Capture the cell that displays the provided text and extract its (X, Y) central coordinate. 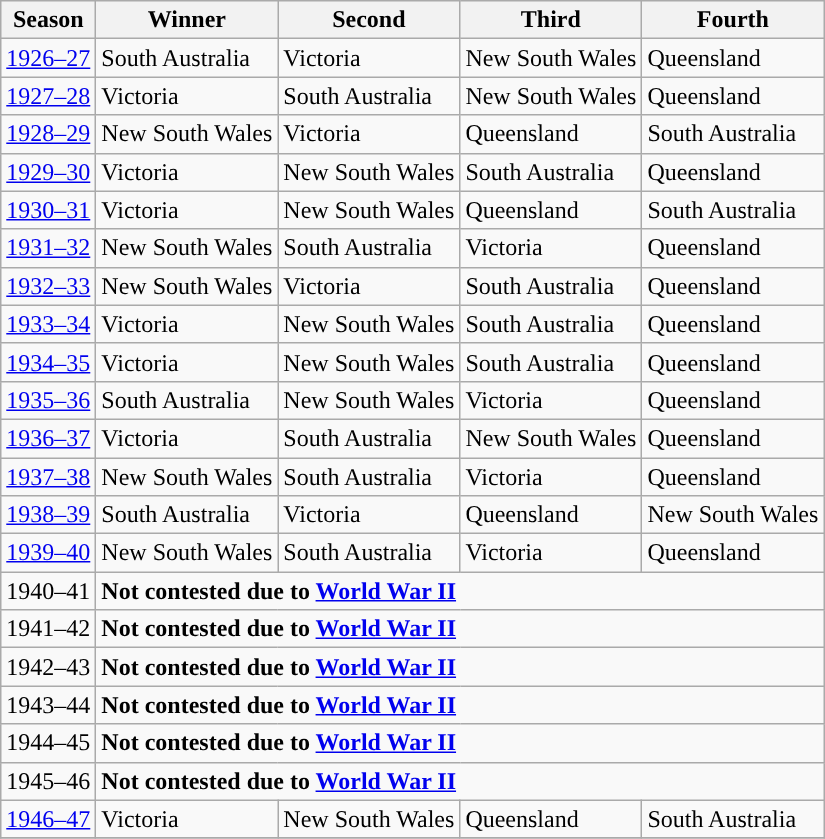
1935–36 (48, 400)
1926–27 (48, 58)
1928–29 (48, 134)
1930–31 (48, 210)
1936–37 (48, 438)
1942–43 (48, 667)
1933–34 (48, 324)
1945–46 (48, 781)
Third (551, 20)
1941–42 (48, 629)
1927–28 (48, 96)
1934–35 (48, 362)
Season (48, 20)
1946–47 (48, 819)
Second (369, 20)
1939–40 (48, 553)
1943–44 (48, 705)
Fourth (733, 20)
1937–38 (48, 477)
1931–32 (48, 248)
1929–30 (48, 172)
1940–41 (48, 591)
1932–33 (48, 286)
1938–39 (48, 515)
Winner (187, 20)
1944–45 (48, 743)
